Provide the (x, y) coordinate of the cell's center where the given text is located.  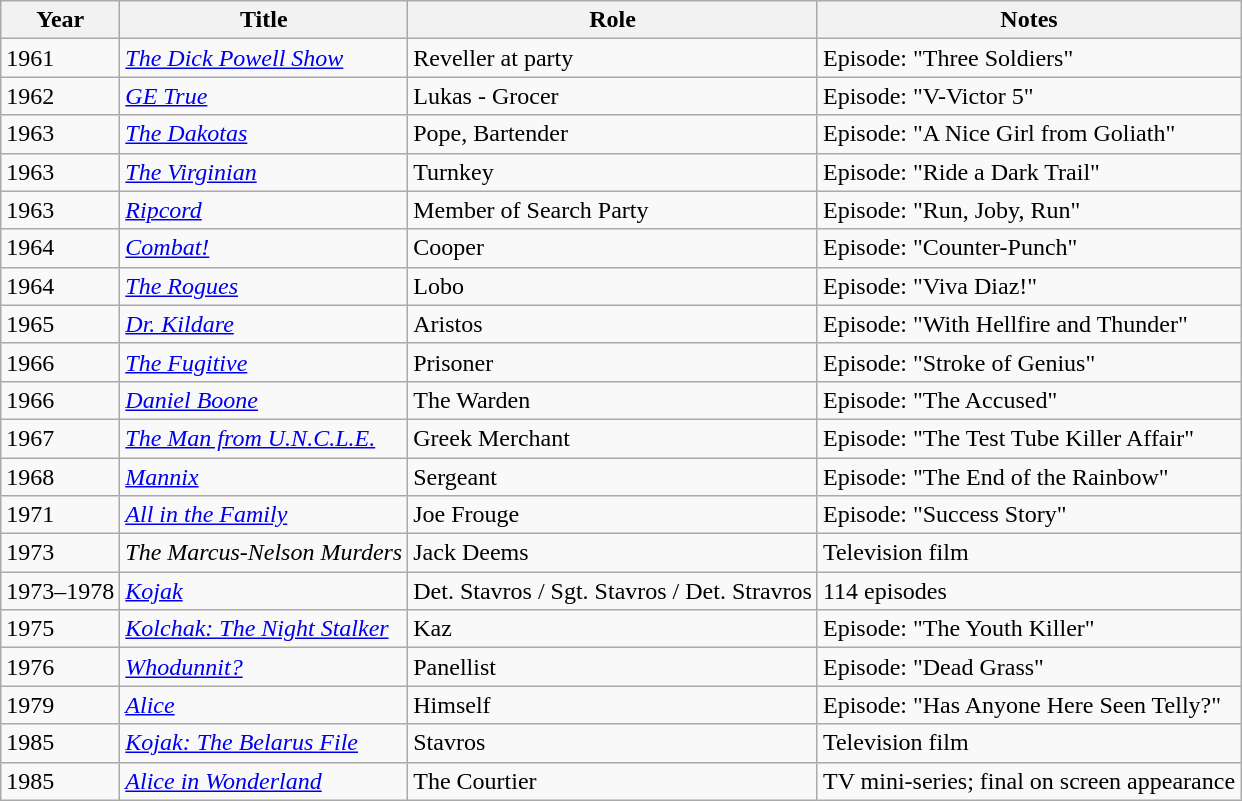
Episode: "Dead Grass" (1028, 667)
GE True (264, 96)
Joe Frouge (613, 515)
Episode: "Viva Diaz!" (1028, 286)
Jack Deems (613, 553)
1976 (60, 667)
Dr. Kildare (264, 324)
1965 (60, 324)
Alice (264, 705)
Stavros (613, 743)
1962 (60, 96)
1961 (60, 58)
TV mini-series; final on screen appearance (1028, 781)
Alice in Wonderland (264, 781)
The Warden (613, 400)
Lobo (613, 286)
Episode: "The Youth Killer" (1028, 629)
1967 (60, 438)
Episode: "Has Anyone Here Seen Telly?" (1028, 705)
Lukas - Grocer (613, 96)
Combat! (264, 248)
Daniel Boone (264, 400)
Pope, Bartender (613, 134)
Greek Merchant (613, 438)
Episode: "Ride a Dark Trail" (1028, 172)
Episode: "Stroke of Genius" (1028, 362)
Notes (1028, 20)
Episode: "Counter-Punch" (1028, 248)
Title (264, 20)
Whodunnit? (264, 667)
All in the Family (264, 515)
Ripcord (264, 210)
Mannix (264, 477)
Episode: "Success Story" (1028, 515)
1973–1978 (60, 591)
The Dick Powell Show (264, 58)
Episode: "V-Victor 5" (1028, 96)
Prisoner (613, 362)
Role (613, 20)
1971 (60, 515)
The Rogues (264, 286)
Kojak (264, 591)
1975 (60, 629)
Cooper (613, 248)
Episode: "The Test Tube Killer Affair" (1028, 438)
Aristos (613, 324)
Member of Search Party (613, 210)
Kojak: The Belarus File (264, 743)
Kaz (613, 629)
The Man from U.N.C.L.E. (264, 438)
The Fugitive (264, 362)
Year (60, 20)
Det. Stavros / Sgt. Stavros / Det. Stravros (613, 591)
Panellist (613, 667)
The Marcus-Nelson Murders (264, 553)
Episode: "A Nice Girl from Goliath" (1028, 134)
Turnkey (613, 172)
Himself (613, 705)
114 episodes (1028, 591)
The Virginian (264, 172)
Episode: "The Accused" (1028, 400)
Episode: "Three Soldiers" (1028, 58)
Episode: "The End of the Rainbow" (1028, 477)
1973 (60, 553)
Sergeant (613, 477)
The Courtier (613, 781)
Episode: "With Hellfire and Thunder" (1028, 324)
Kolchak: The Night Stalker (264, 629)
Reveller at party (613, 58)
The Dakotas (264, 134)
Episode: "Run, Joby, Run" (1028, 210)
1979 (60, 705)
1968 (60, 477)
